Extract the (x, y) coordinate from the center of the cell holding the provided text.  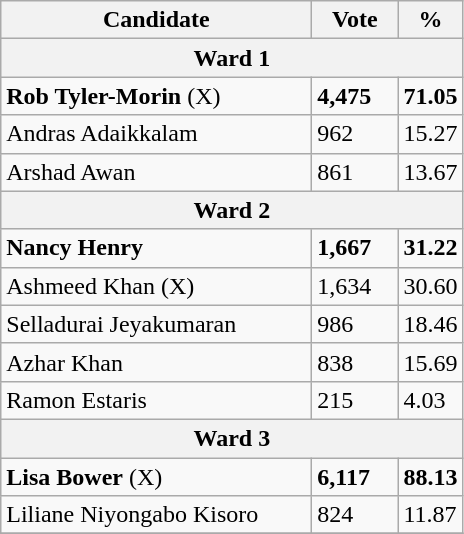
Arshad Awan (156, 172)
1,634 (355, 286)
215 (355, 400)
824 (355, 515)
88.13 (430, 477)
Ward 1 (232, 58)
71.05 (430, 96)
Rob Tyler-Morin (X) (156, 96)
Ward 2 (232, 210)
962 (355, 134)
Ashmeed Khan (X) (156, 286)
986 (355, 324)
6,117 (355, 477)
Ramon Estaris (156, 400)
30.60 (430, 286)
11.87 (430, 515)
4,475 (355, 96)
861 (355, 172)
15.69 (430, 362)
Andras Adaikkalam (156, 134)
31.22 (430, 248)
Azhar Khan (156, 362)
Nancy Henry (156, 248)
Ward 3 (232, 438)
838 (355, 362)
Lisa Bower (X) (156, 477)
13.67 (430, 172)
15.27 (430, 134)
18.46 (430, 324)
Liliane Niyongabo Kisoro (156, 515)
1,667 (355, 248)
Selladurai Jeyakumaran (156, 324)
% (430, 20)
Vote (355, 20)
4.03 (430, 400)
Candidate (156, 20)
